Return the (x, y) coordinate for the center point of the cell that contains the specified text.  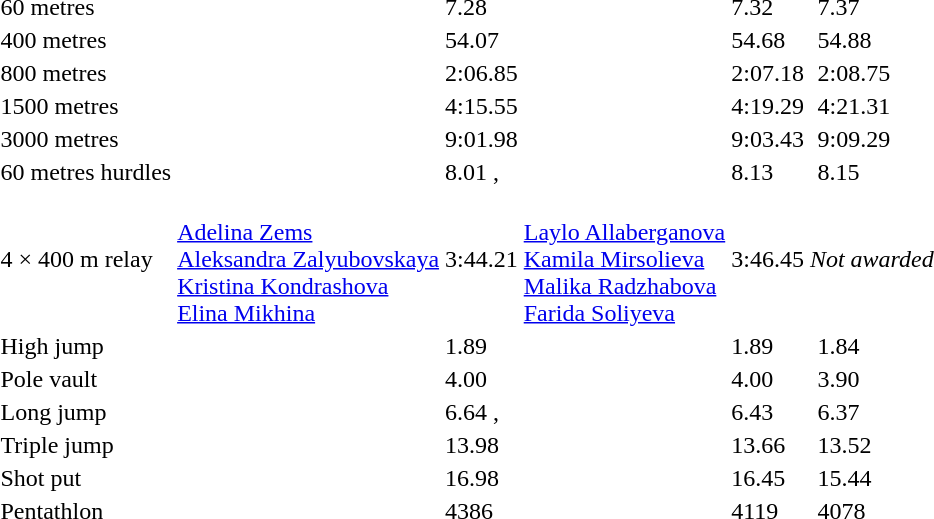
16.98 (482, 478)
2:06.85 (482, 73)
Laylo AllaberganovaKamila MirsolievaMalika RadzhabovaFarida Soliyeva (624, 259)
6.64 , (482, 412)
54.07 (482, 40)
9:01.98 (482, 139)
16.45 (768, 478)
3:46.45 (768, 259)
2:07.18 (768, 73)
8.01 , (482, 172)
54.68 (768, 40)
4:19.29 (768, 106)
6.43 (768, 412)
4:15.55 (482, 106)
8.13 (768, 172)
3:44.21 (482, 259)
13.66 (768, 445)
13.98 (482, 445)
Adelina ZemsAleksandra ZalyubovskayaKristina KondrashovaElina Mikhina (308, 259)
9:03.43 (768, 139)
